Identify which cell holds the provided text, then report its (x, y) central coordinate. 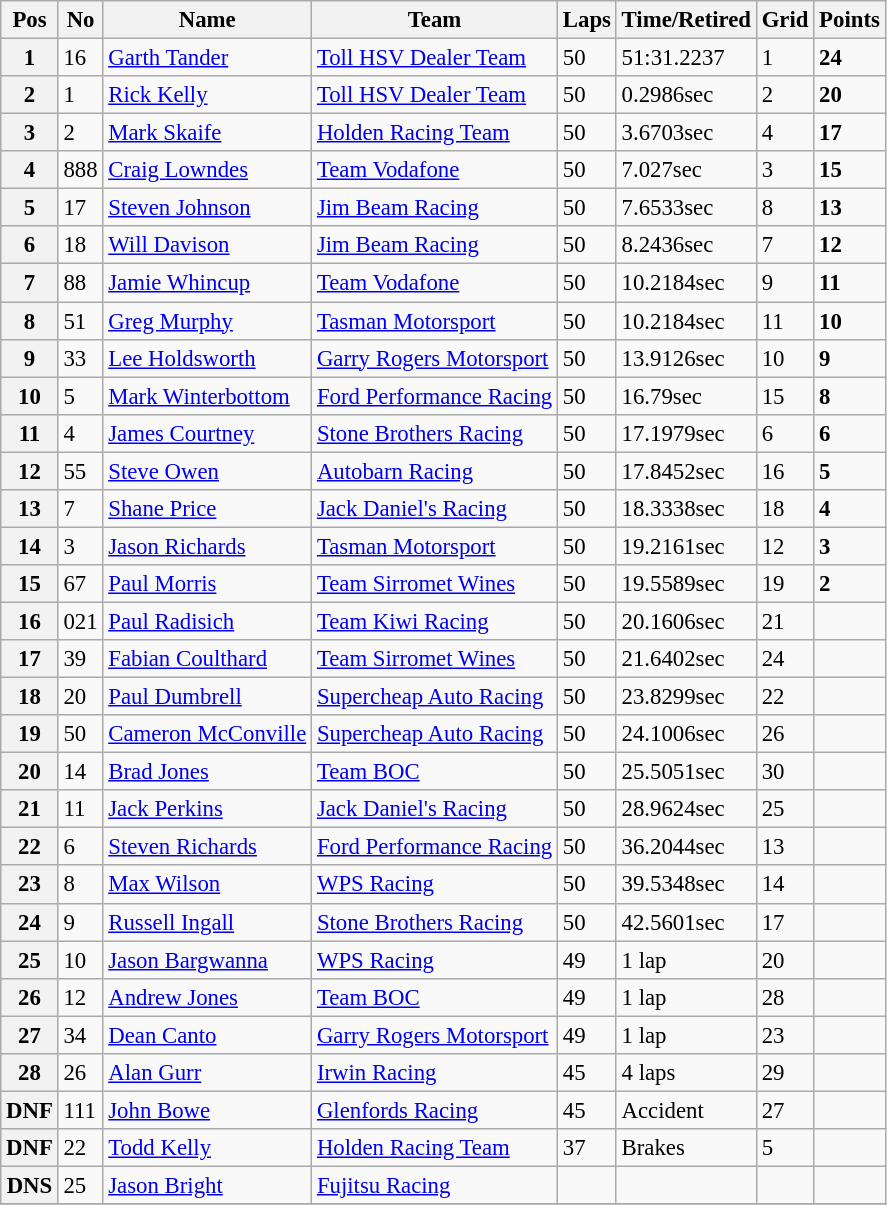
Paul Morris (208, 584)
23.8299sec (686, 697)
Team Kiwi Racing (435, 621)
Jason Bargwanna (208, 960)
21.6402sec (686, 659)
36.2044sec (686, 847)
29 (784, 1073)
Name (208, 20)
James Courtney (208, 433)
30 (784, 772)
39 (80, 659)
Time/Retired (686, 20)
888 (80, 170)
4 laps (686, 1073)
Steven Richards (208, 847)
13.9126sec (686, 358)
24.1006sec (686, 734)
Fabian Coulthard (208, 659)
3.6703sec (686, 133)
34 (80, 1035)
19.2161sec (686, 546)
17.1979sec (686, 433)
Brakes (686, 1148)
Steven Johnson (208, 208)
Alan Gurr (208, 1073)
Jack Perkins (208, 809)
0.2986sec (686, 95)
021 (80, 621)
Craig Lowndes (208, 170)
John Bowe (208, 1110)
Jamie Whincup (208, 283)
No (80, 20)
7.6533sec (686, 208)
Paul Dumbrell (208, 697)
42.5601sec (686, 922)
Paul Radisich (208, 621)
20.1606sec (686, 621)
Jason Bright (208, 1185)
Laps (588, 20)
7.027sec (686, 170)
Todd Kelly (208, 1148)
37 (588, 1148)
Grid (784, 20)
Dean Canto (208, 1035)
Points (850, 20)
33 (80, 358)
Fujitsu Racing (435, 1185)
Russell Ingall (208, 922)
Greg Murphy (208, 321)
Rick Kelly (208, 95)
111 (80, 1110)
Pos (30, 20)
19.5589sec (686, 584)
39.5348sec (686, 885)
Will Davison (208, 245)
Max Wilson (208, 885)
28.9624sec (686, 809)
Lee Holdsworth (208, 358)
Shane Price (208, 509)
Mark Winterbottom (208, 396)
Garth Tander (208, 58)
DNS (30, 1185)
88 (80, 283)
Cameron McConville (208, 734)
Mark Skaife (208, 133)
Accident (686, 1110)
16.79sec (686, 396)
Andrew Jones (208, 997)
Team (435, 20)
25.5051sec (686, 772)
51 (80, 321)
Glenfords Racing (435, 1110)
Jason Richards (208, 546)
Irwin Racing (435, 1073)
17.8452sec (686, 471)
Autobarn Racing (435, 471)
8.2436sec (686, 245)
51:31.2237 (686, 58)
Steve Owen (208, 471)
67 (80, 584)
Brad Jones (208, 772)
18.3338sec (686, 509)
55 (80, 471)
